Find where the given text appears and provide that cell's center as (X, Y) coordinate. 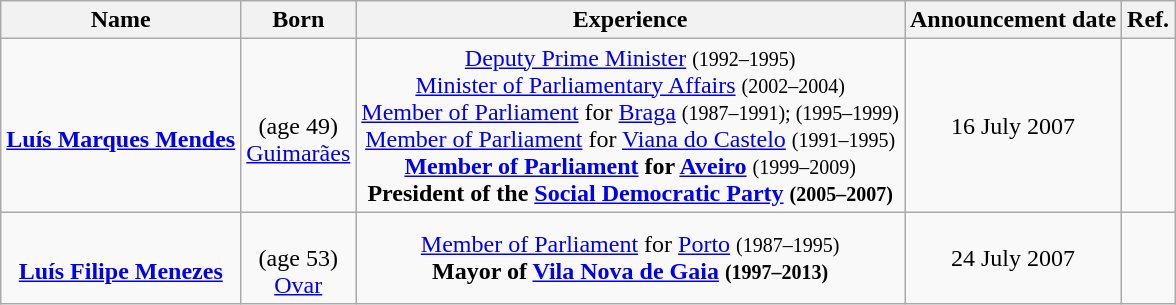
Experience (630, 20)
Ref. (1148, 20)
16 July 2007 (1012, 126)
24 July 2007 (1012, 258)
(age 49)Guimarães (298, 126)
Announcement date (1012, 20)
Member of Parliament for Porto (1987–1995)Mayor of Vila Nova de Gaia (1997–2013) (630, 258)
Born (298, 20)
Luís Marques Mendes (121, 126)
(age 53)Ovar (298, 258)
Luís Filipe Menezes (121, 258)
Name (121, 20)
